From the cell containing the given text, extract its center point as (X, Y) coordinate. 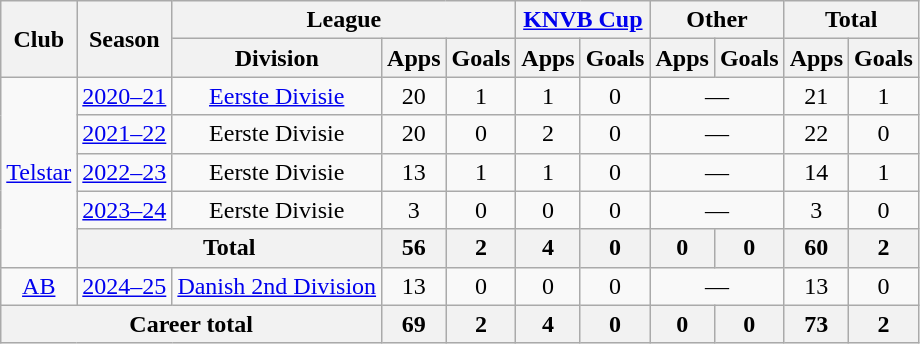
2020–21 (124, 96)
Division (277, 58)
Career total (192, 324)
KNVB Cup (583, 20)
2022–23 (124, 172)
Club (39, 39)
22 (816, 134)
14 (816, 172)
League (344, 20)
Telstar (39, 172)
2023–24 (124, 210)
Season (124, 39)
60 (816, 248)
73 (816, 324)
Other (717, 20)
Danish 2nd Division (277, 286)
56 (414, 248)
AB (39, 286)
2021–22 (124, 134)
21 (816, 96)
69 (414, 324)
2024–25 (124, 286)
